Detect which cell encompasses the target text, then output its (X, Y) center coordinate. 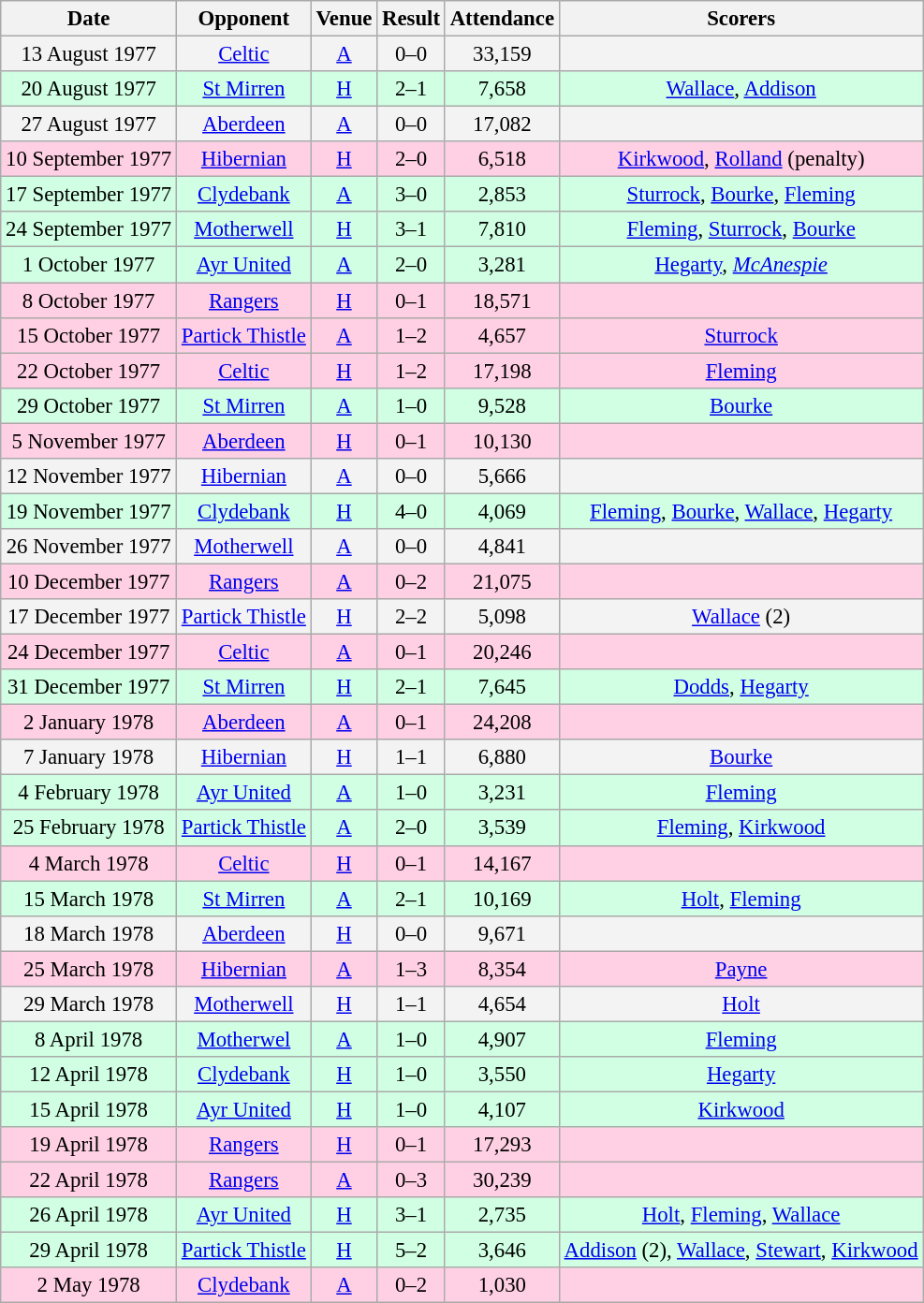
4 February 1978 (89, 793)
12 November 1977 (89, 476)
7,810 (502, 229)
4,657 (502, 335)
17,293 (502, 1145)
5 November 1977 (89, 441)
24 December 1977 (89, 652)
15 October 1977 (89, 335)
12 April 1978 (89, 1075)
24 September 1977 (89, 229)
22 October 1977 (89, 371)
8 April 1978 (89, 1039)
10,169 (502, 899)
18 March 1978 (89, 933)
27 August 1977 (89, 124)
2,853 (502, 195)
19 April 1978 (89, 1145)
30,239 (502, 1180)
Holt, Fleming, Wallace (741, 1215)
7,645 (502, 687)
17 September 1977 (89, 195)
Kirkwood, Rolland (penalty) (741, 159)
10,130 (502, 441)
5,098 (502, 617)
24,208 (502, 723)
Fleming, Bourke, Wallace, Hegarty (741, 511)
3,539 (502, 828)
10 December 1977 (89, 581)
Holt, Fleming (741, 899)
3,231 (502, 793)
1 October 1977 (89, 265)
25 March 1978 (89, 969)
Holt (741, 1004)
Result (412, 19)
20,246 (502, 652)
21,075 (502, 581)
4,907 (502, 1039)
8 October 1977 (89, 300)
4,841 (502, 547)
20 August 1977 (89, 89)
29 March 1978 (89, 1004)
1,030 (502, 1285)
14,167 (502, 863)
29 October 1977 (89, 405)
13 August 1977 (89, 54)
7 January 1978 (89, 757)
17 December 1977 (89, 617)
Wallace (2) (741, 617)
29 April 1978 (89, 1251)
15 April 1978 (89, 1109)
17,082 (502, 124)
Kirkwood (741, 1109)
Dodds, Hegarty (741, 687)
7,658 (502, 89)
Venue (345, 19)
2 May 1978 (89, 1285)
Motherwel (244, 1039)
31 December 1977 (89, 687)
5–2 (412, 1251)
9,671 (502, 933)
1–3 (412, 969)
2–2 (412, 617)
26 April 1978 (89, 1215)
3,550 (502, 1075)
5,666 (502, 476)
26 November 1977 (89, 547)
8,354 (502, 969)
Date (89, 19)
6,518 (502, 159)
Hegarty (741, 1075)
4–0 (412, 511)
Scorers (741, 19)
25 February 1978 (89, 828)
Opponent (244, 19)
Addison (2), Wallace, Stewart, Kirkwood (741, 1251)
Sturrock, Bourke, Fleming (741, 195)
Payne (741, 969)
Attendance (502, 19)
0–3 (412, 1180)
4 March 1978 (89, 863)
2 January 1978 (89, 723)
Sturrock (741, 335)
17,198 (502, 371)
3,281 (502, 265)
10 September 1977 (89, 159)
2,735 (502, 1215)
22 April 1978 (89, 1180)
Fleming, Sturrock, Bourke (741, 229)
6,880 (502, 757)
4,069 (502, 511)
Fleming, Kirkwood (741, 828)
19 November 1977 (89, 511)
18,571 (502, 300)
33,159 (502, 54)
3–0 (412, 195)
Wallace, Addison (741, 89)
3,646 (502, 1251)
4,107 (502, 1109)
4,654 (502, 1004)
Hegarty, McAnespie (741, 265)
9,528 (502, 405)
15 March 1978 (89, 899)
